For the text-containing cell, return its midpoint in [x, y] coordinate format. 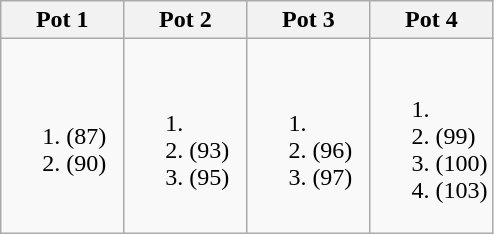
(99) (100) (103) [432, 136]
Pot 1 [62, 20]
Pot 3 [308, 20]
Pot 2 [186, 20]
(96) (97) [308, 136]
Pot 4 [432, 20]
(93) (95) [186, 136]
(87) (90) [62, 136]
